Pinpoint the cell where the given text exists, returning its (X, Y) midpoint coordinate. 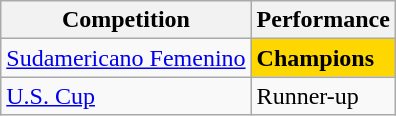
U.S. Cup (126, 96)
Competition (126, 20)
Performance (323, 20)
Sudamericano Femenino (126, 58)
Runner-up (323, 96)
Champions (323, 58)
